Search for the cell housing the specified text and yield its (x, y) center coordinate. 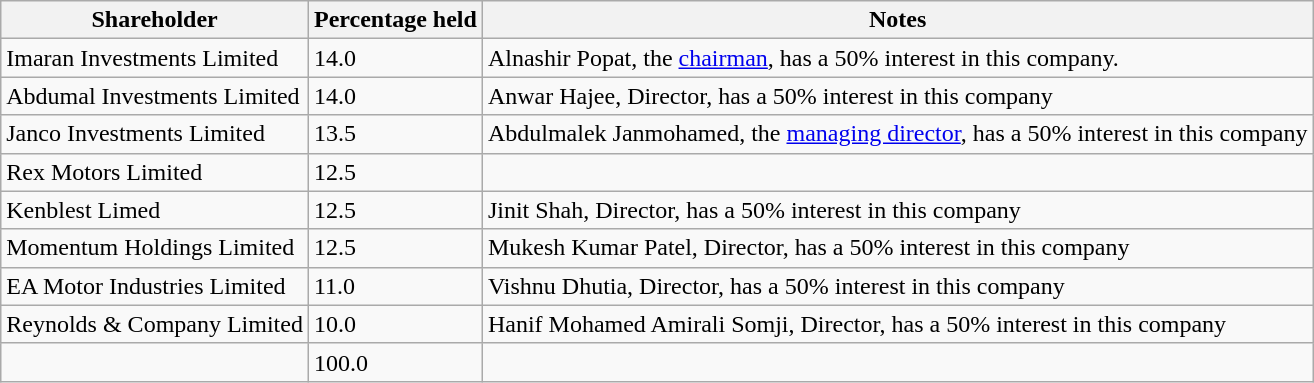
Kenblest Limed (155, 210)
11.0 (395, 286)
EA Motor Industries Limited (155, 286)
100.0 (395, 362)
Percentage held (395, 20)
Momentum Holdings Limited (155, 248)
Reynolds & Company Limited (155, 324)
Rex Motors Limited (155, 172)
Alnashir Popat, the chairman, has a 50% interest in this company. (898, 58)
Mukesh Kumar Patel, Director, has a 50% interest in this company (898, 248)
Vishnu Dhutia, Director, has a 50% interest in this company (898, 286)
10.0 (395, 324)
Hanif Mohamed Amirali Somji, Director, has a 50% interest in this company (898, 324)
Notes (898, 20)
Shareholder (155, 20)
13.5 (395, 134)
Jinit Shah, Director, has a 50% interest in this company (898, 210)
Janco Investments Limited (155, 134)
Abdumal Investments Limited (155, 96)
Anwar Hajee, Director, has a 50% interest in this company (898, 96)
Abdulmalek Janmohamed, the managing director, has a 50% interest in this company (898, 134)
Imaran Investments Limited (155, 58)
